Locate the cell with the specified text and output its [X, Y] center coordinate. 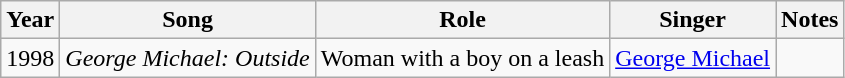
Year [30, 20]
Woman with a boy on a leash [462, 58]
George Michael [693, 58]
George Michael: Outside [188, 58]
Singer [693, 20]
1998 [30, 58]
Song [188, 20]
Role [462, 20]
Notes [810, 20]
